Search for the cell housing the specified text and yield its (x, y) center coordinate. 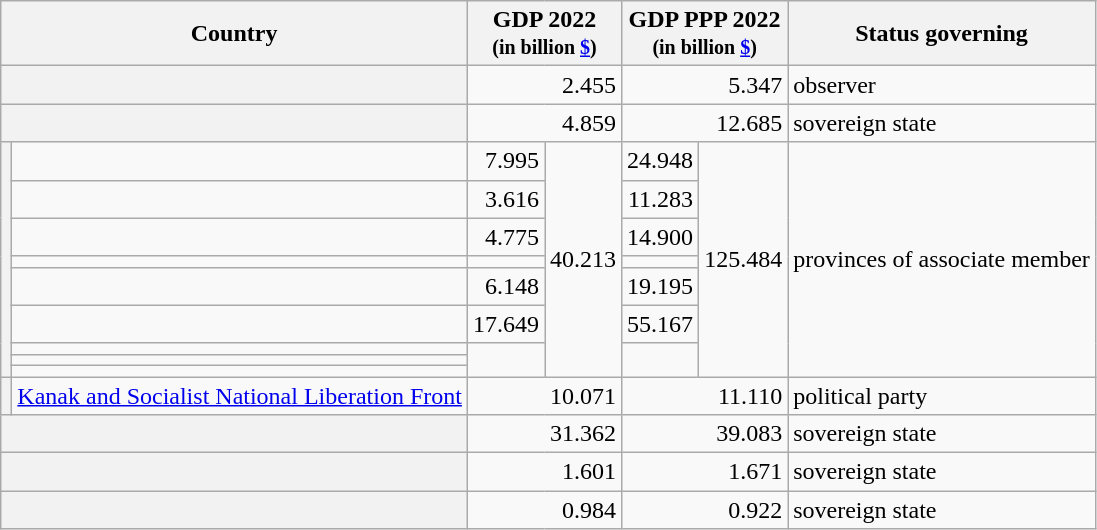
39.083 (705, 434)
GDP PPP 2022 (in billion $) (705, 34)
4.859 (544, 123)
12.685 (705, 123)
1.671 (705, 472)
Status governing (942, 34)
3.616 (506, 199)
11.110 (705, 395)
0.984 (544, 510)
17.649 (506, 324)
11.283 (660, 199)
0.922 (705, 510)
31.362 (544, 434)
14.900 (660, 237)
55.167 (660, 324)
Country (234, 34)
125.484 (744, 260)
GDP 2022 (in billion $) (544, 34)
19.195 (660, 286)
6.148 (506, 286)
2.455 (544, 85)
1.601 (544, 472)
Kanak and Socialist National Liberation Front (240, 395)
4.775 (506, 237)
observer (942, 85)
24.948 (660, 161)
7.995 (506, 161)
provinces of associate member (942, 260)
5.347 (705, 85)
40.213 (582, 260)
political party (942, 395)
10.071 (544, 395)
